Determine the (x, y) coordinate at the center of the cell enclosing the given text.  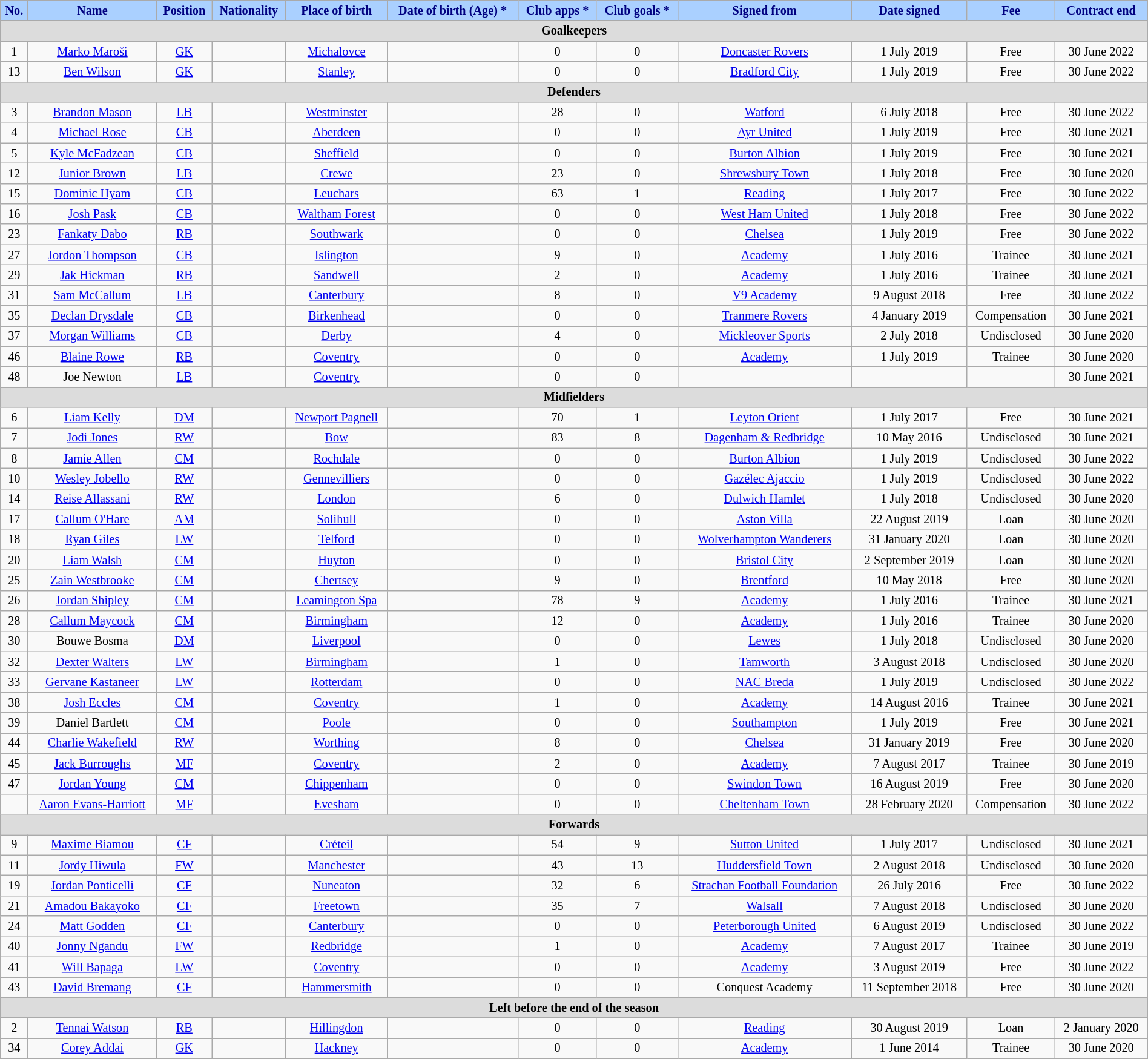
70 (558, 417)
Hillingdon (337, 1028)
Jordon Thompson (92, 255)
Marko Maroši (92, 51)
45 (15, 764)
Southampton (764, 723)
10 (15, 478)
Forwards (574, 825)
Conquest Academy (764, 988)
Worthing (337, 743)
Hackney (337, 1048)
Ryan Giles (92, 539)
48 (15, 377)
Nuneaton (337, 885)
31 January 2019 (909, 743)
Jack Burroughs (92, 764)
Daniel Bartlett (92, 723)
Will Bapaga (92, 967)
34 (15, 1048)
Leyton Orient (764, 417)
63 (558, 194)
2 July 2018 (909, 336)
Freetown (337, 906)
Position (184, 10)
AM (184, 519)
10 May 2018 (909, 580)
Liam Kelly (92, 417)
Fee (1011, 10)
Peterborough United (764, 926)
7 August 2018 (909, 906)
47 (15, 784)
17 (15, 519)
Left before the end of the season (574, 1008)
18 (15, 539)
Aston Villa (764, 519)
Zain Westbrooke (92, 580)
Blaine Rowe (92, 357)
Dulwich Hamlet (764, 499)
Créteil (337, 845)
Southwark (337, 234)
David Bremang (92, 988)
Tranmere Rovers (764, 315)
Michael Rose (92, 133)
Club goals * (637, 10)
Liam Walsh (92, 560)
Nationality (249, 10)
Sam McCallum (92, 295)
40 (15, 946)
16 August 2019 (909, 784)
Midfielders (574, 397)
27 (15, 255)
24 (15, 926)
44 (15, 743)
Defenders (574, 92)
Brentford (764, 580)
Contract end (1101, 10)
Mickleover Sports (764, 336)
Telford (337, 539)
Signed from (764, 10)
Bouwe Bosma (92, 641)
Jamie Allen (92, 458)
NAC Breda (764, 682)
Liverpool (337, 641)
Maxime Biamou (92, 845)
Huyton (337, 560)
Gervane Kastaneer (92, 682)
Bradford City (764, 71)
29 (15, 275)
Doncaster Rovers (764, 51)
Rochdale (337, 458)
Strachan Football Foundation (764, 885)
9 August 2018 (909, 295)
Huddersfield Town (764, 865)
Shrewsbury Town (764, 173)
Sutton United (764, 845)
31 (15, 295)
Dagenham & Redbridge (764, 438)
Brandon Mason (92, 112)
2 January 2020 (1101, 1028)
Dominic Hyam (92, 194)
Morgan Williams (92, 336)
4 January 2019 (909, 315)
3 August 2018 (909, 662)
37 (15, 336)
Jordy Hiwula (92, 865)
14 (15, 499)
6 August 2019 (909, 926)
Date of birth (Age) * (453, 10)
Redbridge (337, 946)
30 August 2019 (909, 1028)
78 (558, 601)
Date signed (909, 10)
Gennevilliers (337, 478)
Lewes (764, 641)
Leuchars (337, 194)
25 (15, 580)
10 May 2016 (909, 438)
Junior Brown (92, 173)
Reise Allassani (92, 499)
46 (15, 357)
2 September 2019 (909, 560)
Dexter Walters (92, 662)
Manchester (337, 865)
Wolverhampton Wanderers (764, 539)
28 February 2020 (909, 804)
Tamworth (764, 662)
15 (15, 194)
Name (92, 10)
Amadou Bakayoko (92, 906)
Sheffield (337, 153)
5 (15, 153)
West Ham United (764, 214)
Charlie Wakefield (92, 743)
Goalkeepers (574, 31)
Fankaty Dabo (92, 234)
2 August 2018 (909, 865)
Aberdeen (337, 133)
21 (15, 906)
Poole (337, 723)
Sandwell (337, 275)
No. (15, 10)
Solihull (337, 519)
London (337, 499)
3 August 2019 (909, 967)
Callum O'Hare (92, 519)
22 August 2019 (909, 519)
11 (15, 865)
Waltham Forest (337, 214)
Michalovce (337, 51)
1 June 2014 (909, 1048)
Watford (764, 112)
Declan Drysdale (92, 315)
Ayr United (764, 133)
Leamington Spa (337, 601)
26 (15, 601)
Bow (337, 438)
Wesley Jobello (92, 478)
Jodi Jones (92, 438)
16 (15, 214)
Hammersmith (337, 988)
Newport Pagnell (337, 417)
V9 Academy (764, 295)
Callum Maycock (92, 621)
14 August 2016 (909, 702)
39 (15, 723)
26 July 2016 (909, 885)
Jordan Young (92, 784)
83 (558, 438)
Place of birth (337, 10)
Birkenhead (337, 315)
41 (15, 967)
Walsall (764, 906)
Islington (337, 255)
3 (15, 112)
Rotterdam (337, 682)
54 (558, 845)
Derby (337, 336)
Club apps * (558, 10)
6 July 2018 (909, 112)
Aaron Evans-Harriott (92, 804)
Jak Hickman (92, 275)
Tennai Watson (92, 1028)
Stanley (337, 71)
Joe Newton (92, 377)
Chippenham (337, 784)
33 (15, 682)
Evesham (337, 804)
Crewe (337, 173)
Jordan Ponticelli (92, 885)
30 (15, 641)
Gazélec Ajaccio (764, 478)
19 (15, 885)
Jordan Shipley (92, 601)
20 (15, 560)
Matt Godden (92, 926)
Corey Addai (92, 1048)
Jonny Ngandu (92, 946)
31 January 2020 (909, 539)
Ben Wilson (92, 71)
38 (15, 702)
Chertsey (337, 580)
Kyle McFadzean (92, 153)
Bristol City (764, 560)
Swindon Town (764, 784)
Josh Eccles (92, 702)
11 September 2018 (909, 988)
Westminster (337, 112)
Cheltenham Town (764, 804)
Josh Pask (92, 214)
